Determine the [X, Y] coordinate at the center of the cell enclosing the given text.  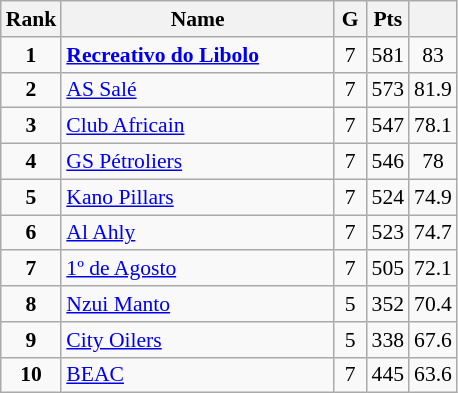
581 [388, 55]
338 [388, 340]
63.6 [433, 375]
3 [32, 126]
1º de Agosto [198, 269]
67.6 [433, 340]
G [350, 19]
81.9 [433, 90]
83 [433, 55]
352 [388, 304]
547 [388, 126]
2 [32, 90]
City Oilers [198, 340]
523 [388, 233]
AS Salé [198, 90]
72.1 [433, 269]
Recreativo do Libolo [198, 55]
9 [32, 340]
1 [32, 55]
445 [388, 375]
Al Ahly [198, 233]
78 [433, 162]
BEAC [198, 375]
10 [32, 375]
6 [32, 233]
Name [198, 19]
Nzui Manto [198, 304]
505 [388, 269]
Pts [388, 19]
74.9 [433, 197]
GS Pétroliers [198, 162]
70.4 [433, 304]
Kano Pillars [198, 197]
524 [388, 197]
8 [32, 304]
573 [388, 90]
Club Africain [198, 126]
546 [388, 162]
78.1 [433, 126]
74.7 [433, 233]
4 [32, 162]
Rank [32, 19]
